Pinpoint the cell where the given text exists, returning its (x, y) midpoint coordinate. 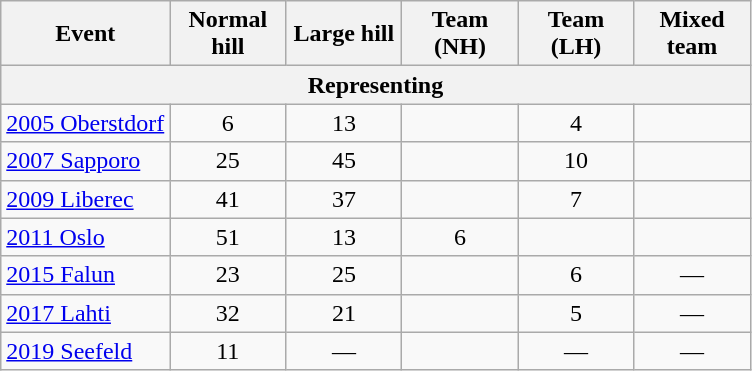
37 (344, 199)
Team (LH) (576, 34)
2011 Oslo (86, 237)
Normal hill (228, 34)
2007 Sapporo (86, 161)
Team (NH) (460, 34)
Representing (376, 85)
23 (228, 275)
2009 Liberec (86, 199)
2017 Lahti (86, 313)
7 (576, 199)
Mixed team (692, 34)
2019 Seefeld (86, 351)
4 (576, 123)
10 (576, 161)
2005 Oberstdorf (86, 123)
11 (228, 351)
41 (228, 199)
5 (576, 313)
21 (344, 313)
32 (228, 313)
51 (228, 237)
Large hill (344, 34)
45 (344, 161)
2015 Falun (86, 275)
Event (86, 34)
